Locate the cell with the specified text and output its (x, y) center coordinate. 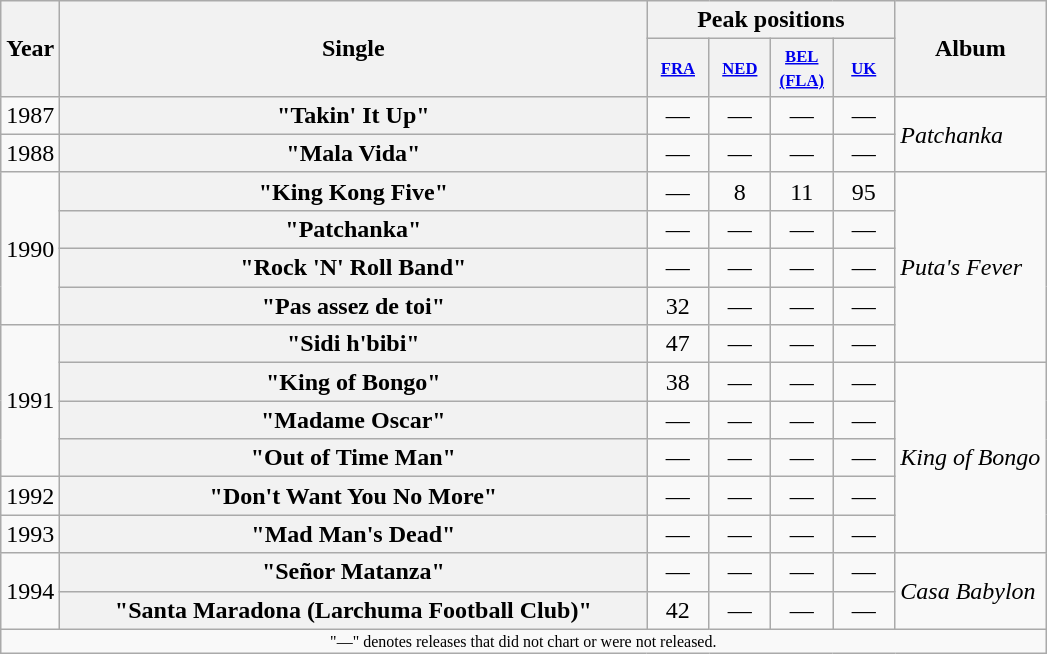
"Don't Want You No More" (354, 496)
"King of Bongo" (354, 382)
"Takin' It Up" (354, 115)
Casa Babylon (970, 591)
47 (678, 344)
"—" denotes releases that did not chart or were not released. (524, 641)
"Pas assez de toi" (354, 306)
38 (678, 382)
Peak positions (771, 20)
11 (802, 191)
Single (354, 49)
"Mala Vida" (354, 153)
"Rock 'N' Roll Band" (354, 268)
1994 (30, 591)
"Santa Maradona (Larchuma Football Club)" (354, 610)
"Señor Matanza" (354, 572)
8 (740, 191)
NED (740, 68)
Patchanka (970, 134)
Puta's Fever (970, 267)
1992 (30, 496)
1991 (30, 401)
1990 (30, 248)
"Out of Time Man" (354, 458)
"Sidi h'bibi" (354, 344)
95 (864, 191)
Year (30, 49)
FRA (678, 68)
1987 (30, 115)
42 (678, 610)
32 (678, 306)
1988 (30, 153)
BEL(FLA) (802, 68)
UK (864, 68)
"King Kong Five" (354, 191)
"Madame Oscar" (354, 420)
"Patchanka" (354, 229)
1993 (30, 534)
"Mad Man's Dead" (354, 534)
King of Bongo (970, 458)
Album (970, 49)
